For the text-containing cell, return its midpoint in (x, y) coordinate format. 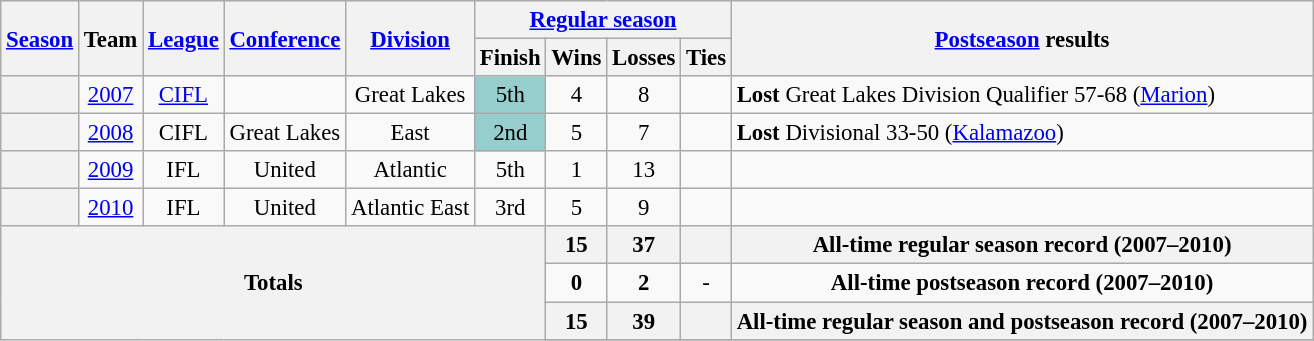
Totals (274, 282)
2010 (110, 208)
13 (644, 170)
Division (410, 38)
2009 (110, 170)
Postseason results (1022, 38)
Lost Great Lakes Division Qualifier 57-68 (Marion) (1022, 95)
All-time postseason record (2007–2010) (1022, 283)
3rd (510, 208)
Atlantic (410, 170)
Season (40, 38)
9 (644, 208)
- (706, 283)
Losses (644, 58)
39 (644, 321)
East (410, 133)
2007 (110, 95)
Atlantic East (410, 208)
2 (644, 283)
0 (576, 283)
Regular season (604, 20)
Lost Divisional 33-50 (Kalamazoo) (1022, 133)
Team (110, 38)
All-time regular season record (2007–2010) (1022, 245)
Wins (576, 58)
League (184, 38)
All-time regular season and postseason record (2007–2010) (1022, 321)
Ties (706, 58)
4 (576, 95)
37 (644, 245)
1 (576, 170)
Finish (510, 58)
7 (644, 133)
2008 (110, 133)
Conference (285, 38)
2nd (510, 133)
8 (644, 95)
